Capture the cell that displays the provided text and extract its (x, y) central coordinate. 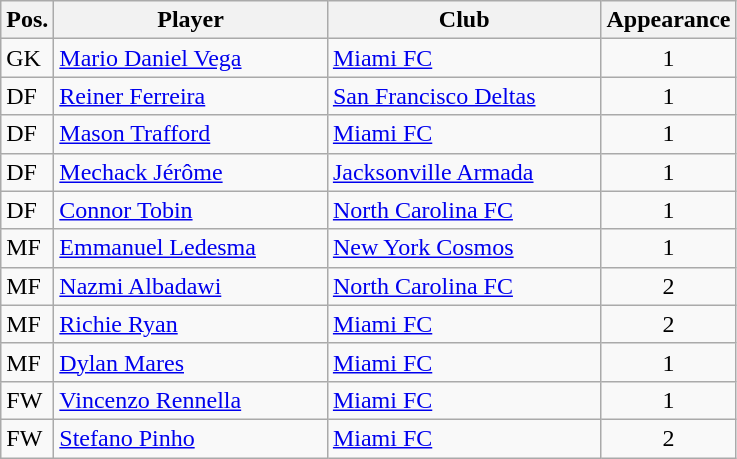
Emmanuel Ledesma (191, 248)
Dylan Mares (191, 362)
New York Cosmos (464, 248)
Vincenzo Rennella (191, 400)
Pos. (28, 20)
Club (464, 20)
GK (28, 58)
Jacksonville Armada (464, 172)
Appearance (668, 20)
Mechack Jérôme (191, 172)
Mason Trafford (191, 134)
Connor Tobin (191, 210)
Nazmi Albadawi (191, 286)
Reiner Ferreira (191, 96)
Player (191, 20)
Mario Daniel Vega (191, 58)
San Francisco Deltas (464, 96)
Richie Ryan (191, 324)
Stefano Pinho (191, 438)
